Scan for the cell matching the given text and deliver its (X, Y) coordinate at center. 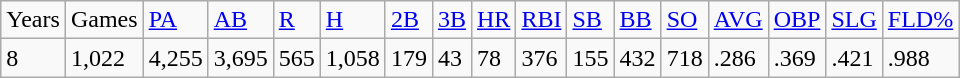
HR (493, 20)
376 (542, 58)
179 (408, 58)
.421 (854, 58)
SB (590, 20)
155 (590, 58)
432 (638, 58)
78 (493, 58)
RBI (542, 20)
565 (296, 58)
1,058 (352, 58)
Years (34, 20)
2B (408, 20)
3B (452, 20)
Games (104, 20)
43 (452, 58)
PA (176, 20)
8 (34, 58)
.286 (738, 58)
SO (684, 20)
R (296, 20)
718 (684, 58)
.988 (920, 58)
AVG (738, 20)
BB (638, 20)
SLG (854, 20)
OBP (797, 20)
4,255 (176, 58)
FLD% (920, 20)
H (352, 20)
1,022 (104, 58)
AB (240, 20)
.369 (797, 58)
3,695 (240, 58)
